Extract the [X, Y] coordinate from the center of the cell holding the provided text.  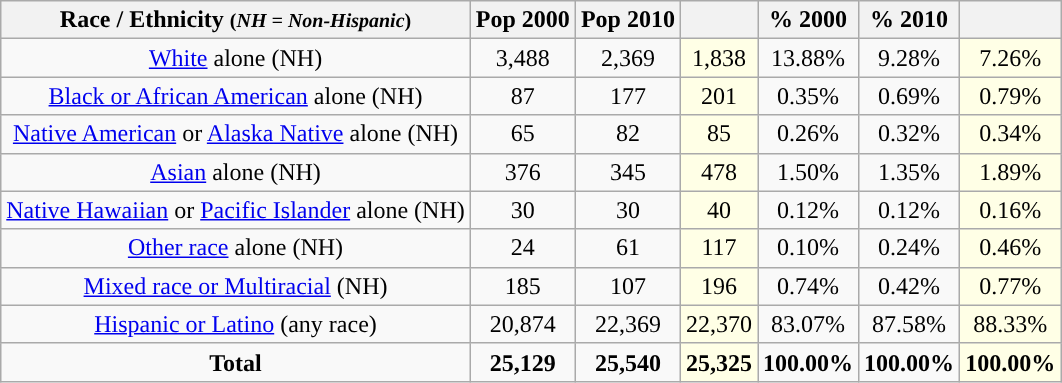
Total [236, 362]
0.10% [808, 248]
88.33% [1010, 324]
85 [718, 134]
7.26% [1010, 58]
22,369 [628, 324]
1.89% [1010, 172]
345 [628, 172]
376 [522, 172]
Black or African American alone (NH) [236, 96]
0.77% [1010, 286]
0.35% [808, 96]
Hispanic or Latino (any race) [236, 324]
196 [718, 286]
% 2010 [910, 20]
0.32% [910, 134]
0.74% [808, 286]
25,325 [718, 362]
177 [628, 96]
0.69% [910, 96]
20,874 [522, 324]
1.50% [808, 172]
0.26% [808, 134]
83.07% [808, 324]
Native Hawaiian or Pacific Islander alone (NH) [236, 210]
2,369 [628, 58]
87.58% [910, 324]
201 [718, 96]
82 [628, 134]
Native American or Alaska Native alone (NH) [236, 134]
478 [718, 172]
0.42% [910, 286]
13.88% [808, 58]
25,129 [522, 362]
0.16% [1010, 210]
1,838 [718, 58]
0.46% [1010, 248]
% 2000 [808, 20]
22,370 [718, 324]
25,540 [628, 362]
107 [628, 286]
1.35% [910, 172]
0.24% [910, 248]
65 [522, 134]
White alone (NH) [236, 58]
Pop 2010 [628, 20]
Asian alone (NH) [236, 172]
3,488 [522, 58]
Mixed race or Multiracial (NH) [236, 286]
Pop 2000 [522, 20]
24 [522, 248]
Race / Ethnicity (NH = Non-Hispanic) [236, 20]
0.34% [1010, 134]
40 [718, 210]
185 [522, 286]
87 [522, 96]
0.79% [1010, 96]
Other race alone (NH) [236, 248]
9.28% [910, 58]
117 [718, 248]
61 [628, 248]
